Scan for the cell matching the given text and deliver its [X, Y] coordinate at center. 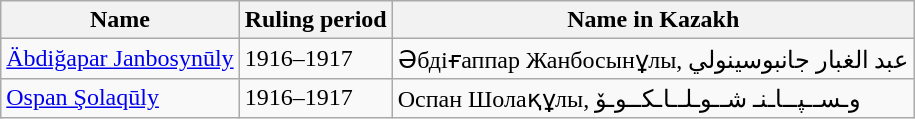
Ospan Şolaqūly [120, 98]
Ruling period [316, 20]
Äbdiğapar Janbosynūly [120, 59]
Name in Kazakh [653, 20]
Name [120, 20]
Оспан Шолақұлы, وـســپــاـنـ شــوـلــاـكــوـۆ [653, 98]
Әбдіғаппар Жанбосынұлы, عبد الغبار جانبوسينولي [653, 59]
